Extract the (x, y) coordinate from the center of the cell holding the provided text.  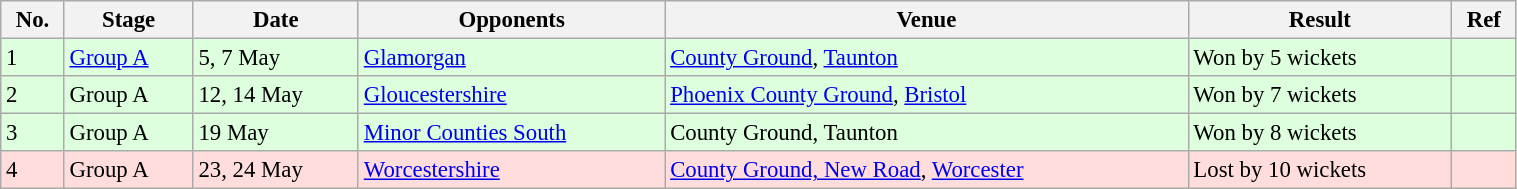
Result (1320, 20)
Worcestershire (511, 170)
Ref (1484, 20)
4 (32, 170)
Won by 7 wickets (1320, 95)
Date (276, 20)
5, 7 May (276, 58)
19 May (276, 133)
No. (32, 20)
Gloucestershire (511, 95)
23, 24 May (276, 170)
3 (32, 133)
Opponents (511, 20)
2 (32, 95)
County Ground, New Road, Worcester (926, 170)
Won by 8 wickets (1320, 133)
Stage (128, 20)
Won by 5 wickets (1320, 58)
Lost by 10 wickets (1320, 170)
1 (32, 58)
Phoenix County Ground, Bristol (926, 95)
Glamorgan (511, 58)
Venue (926, 20)
12, 14 May (276, 95)
Minor Counties South (511, 133)
